Detect which cell encompasses the target text, then output its (X, Y) center coordinate. 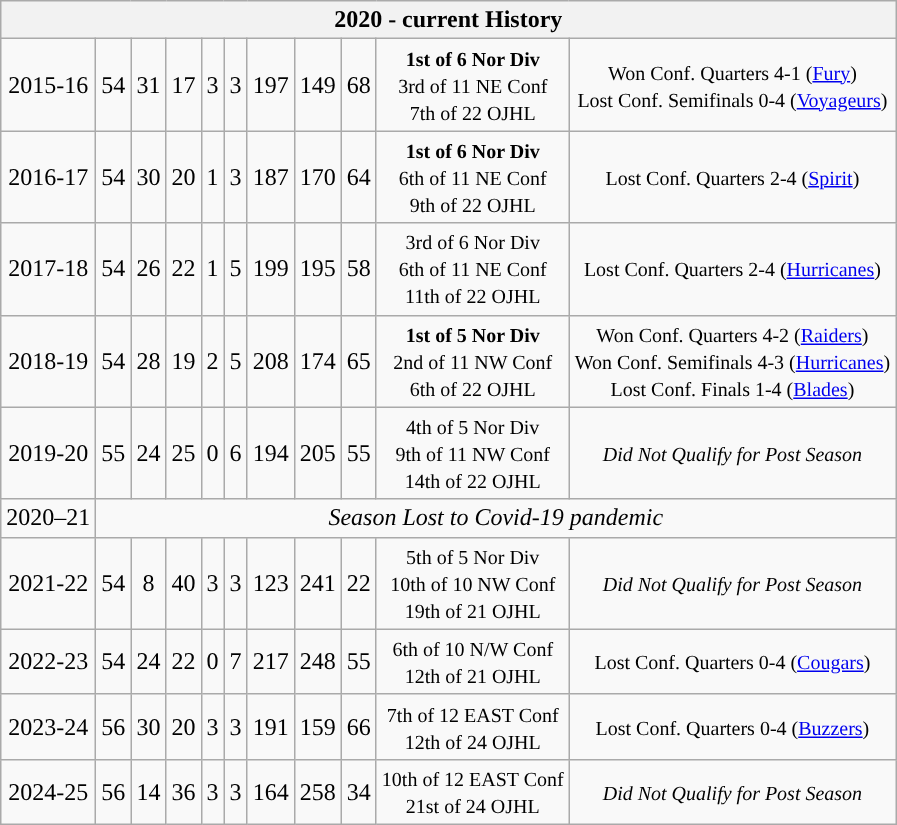
159 (318, 726)
258 (318, 792)
164 (270, 792)
25 (184, 453)
1st of 5 Nor Div2nd of 11 NW Conf6th of 22 OJHL (472, 361)
2020–21 (48, 518)
2023-24 (48, 726)
Lost Conf. Quarters 0-4 (Buzzers) (732, 726)
Lost Conf. Quarters 2-4 (Spirit) (732, 177)
58 (358, 269)
64 (358, 177)
187 (270, 177)
17 (184, 85)
248 (318, 662)
123 (270, 583)
7th of 12 EAST Conf12th of 24 OJHL (472, 726)
Won Conf. Quarters 4-1 (Fury)Lost Conf. Semifinals 0-4 (Voyageurs) (732, 85)
2024-25 (48, 792)
197 (270, 85)
1st of 6 Nor Div6th of 11 NE Conf9th of 22 OJHL (472, 177)
2017-18 (48, 269)
19 (184, 361)
14 (148, 792)
4th of 5 Nor Div9th of 11 NW Conf14th of 22 OJHL (472, 453)
Season Lost to Covid-19 pandemic (496, 518)
149 (318, 85)
2022-23 (48, 662)
7 (236, 662)
10th of 12 EAST Conf21st of 24 OJHL (472, 792)
217 (270, 662)
34 (358, 792)
Lost Conf. Quarters 2-4 (Hurricanes) (732, 269)
2021-22 (48, 583)
174 (318, 361)
2020 - current History (448, 20)
2 (212, 361)
170 (318, 177)
2015-16 (48, 85)
68 (358, 85)
6th of 10 N/W Conf12th of 21 OJHL (472, 662)
31 (148, 85)
241 (318, 583)
26 (148, 269)
205 (318, 453)
2016-17 (48, 177)
Lost Conf. Quarters 0-4 (Cougars) (732, 662)
40 (184, 583)
199 (270, 269)
65 (358, 361)
194 (270, 453)
3rd of 6 Nor Div6th of 11 NE Conf11th of 22 OJHL (472, 269)
1st of 6 Nor Div3rd of 11 NE Conf7th of 22 OJHL (472, 85)
Won Conf. Quarters 4-2 (Raiders)Won Conf. Semifinals 4-3 (Hurricanes)Lost Conf. Finals 1-4 (Blades) (732, 361)
8 (148, 583)
195 (318, 269)
6 (236, 453)
5th of 5 Nor Div10th of 10 NW Conf19th of 21 OJHL (472, 583)
208 (270, 361)
66 (358, 726)
191 (270, 726)
2019-20 (48, 453)
28 (148, 361)
2018-19 (48, 361)
36 (184, 792)
